Provide the (x, y) coordinate of the cell's center where the given text is located.  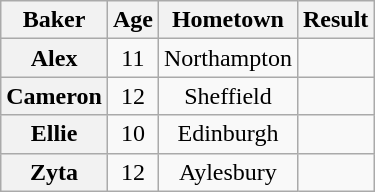
11 (132, 58)
Aylesbury (228, 172)
Baker (54, 20)
Zyta (54, 172)
Cameron (54, 96)
Ellie (54, 134)
10 (132, 134)
Northampton (228, 58)
Age (132, 20)
Edinburgh (228, 134)
Hometown (228, 20)
Sheffield (228, 96)
Alex (54, 58)
Result (335, 20)
